Detect which cell encompasses the target text, then output its (X, Y) center coordinate. 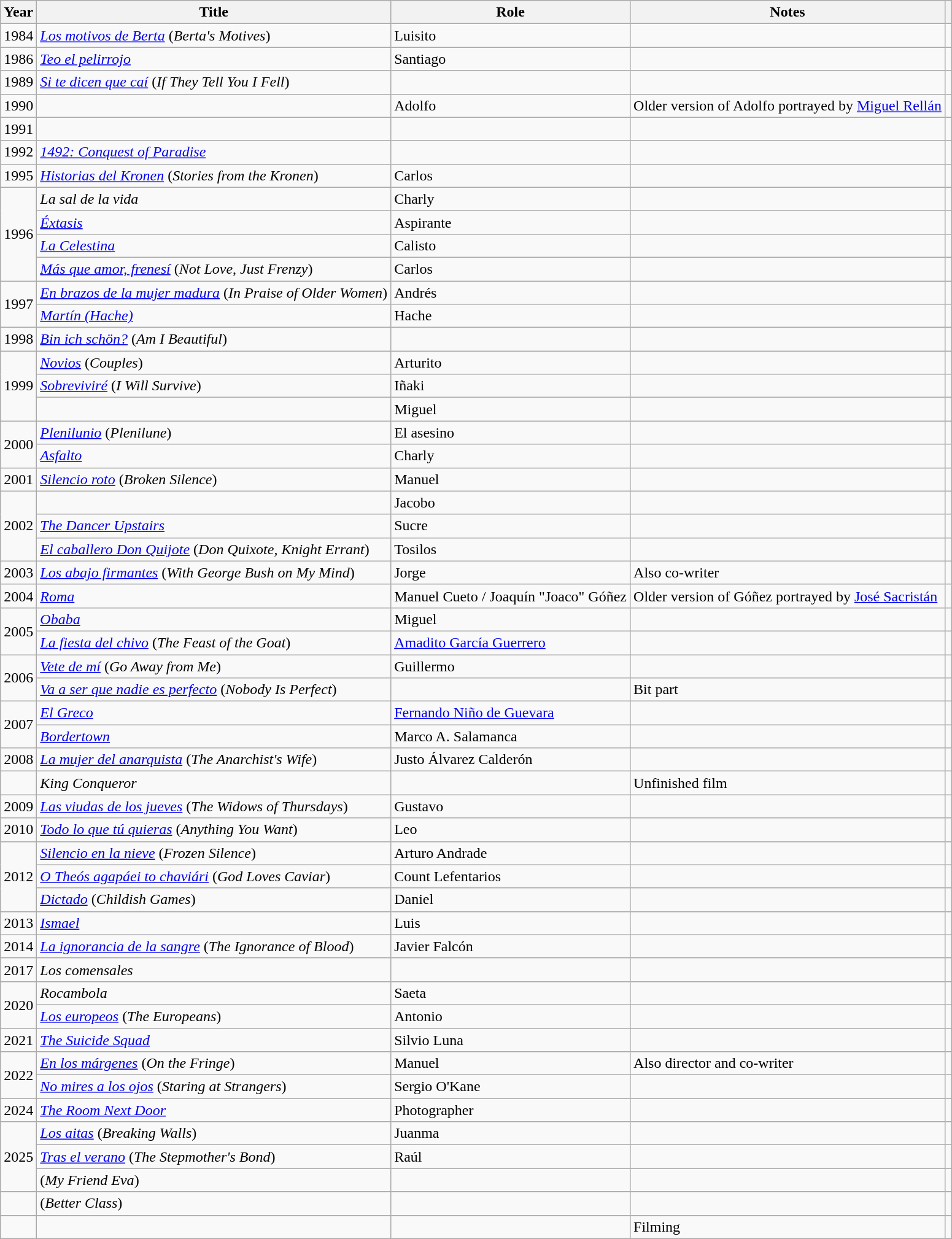
Javier Falcón (511, 946)
Va a ser que nadie es perfecto (Nobody Is Perfect) (214, 690)
2021 (18, 1040)
Asfalto (214, 456)
Year (18, 12)
Santiago (511, 59)
1984 (18, 36)
Marco A. Salamanca (511, 736)
The Suicide Squad (214, 1040)
1997 (18, 304)
1989 (18, 82)
Los motivos de Berta (Berta's Motives) (214, 36)
2013 (18, 923)
Tosilos (511, 549)
En brazos de la mujer madura (In Praise of Older Women) (214, 293)
La ignorancia de la sangre (The Ignorance of Blood) (214, 946)
Dictado (Childish Games) (214, 900)
Los aitas (Breaking Walls) (214, 1133)
Bit part (788, 690)
Photographer (511, 1110)
Historias del Kronen (Stories from the Kronen) (214, 176)
Ismael (214, 923)
Sucre (511, 526)
Andrés (511, 293)
Title (214, 12)
2004 (18, 596)
El Greco (214, 713)
King Conqueror (214, 783)
La fiesta del chivo (The Feast of the Goat) (214, 643)
Also co-writer (788, 573)
Unfinished film (788, 783)
Roma (214, 596)
Teo el pelirrojo (214, 59)
El asesino (511, 433)
1986 (18, 59)
Silencio en la nieve (Frozen Silence) (214, 853)
Jacobo (511, 503)
Obaba (214, 619)
Justo Álvarez Calderón (511, 760)
2024 (18, 1110)
Older version of Adolfo portrayed by Miguel Rellán (788, 106)
1996 (18, 234)
1992 (18, 152)
2005 (18, 631)
(Better Class) (214, 1203)
Iñaki (511, 386)
2022 (18, 1075)
Novios (Couples) (214, 363)
2002 (18, 526)
Todo lo que tú quieras (Anything You Want) (214, 830)
2020 (18, 1005)
Los europeos (The Europeans) (214, 1016)
Martín (Hache) (214, 316)
El caballero Don Quijote (Don Quixote, Knight Errant) (214, 549)
2000 (18, 444)
2014 (18, 946)
Tras el verano (The Stepmother's Bond) (214, 1157)
2012 (18, 876)
2009 (18, 806)
Amadito García Guerrero (511, 643)
1998 (18, 339)
Silvio Luna (511, 1040)
En los márgenes (On the Fringe) (214, 1063)
Si te dicen que caí (If They Tell You I Fell) (214, 82)
Daniel (511, 900)
Rocambola (214, 993)
1995 (18, 176)
No mires a los ojos (Staring at Strangers) (214, 1087)
Count Lefentarios (511, 876)
Also director and co-writer (788, 1063)
La mujer del anarquista (The Anarchist's Wife) (214, 760)
Silencio roto (Broken Silence) (214, 479)
Juanma (511, 1133)
(My Friend Eva) (214, 1180)
Bordertown (214, 736)
Older version of Góñez portrayed by José Sacristán (788, 596)
1991 (18, 129)
1999 (18, 386)
Saeta (511, 993)
Sergio O'Kane (511, 1087)
The Room Next Door (214, 1110)
2001 (18, 479)
Antonio (511, 1016)
Jorge (511, 573)
Manuel Cueto / Joaquín "Joaco" Góñez (511, 596)
Gustavo (511, 806)
Los abajo firmantes (With George Bush on My Mind) (214, 573)
Filming (788, 1227)
Calisto (511, 245)
2008 (18, 760)
2010 (18, 830)
Luisito (511, 36)
Guillermo (511, 666)
Adolfo (511, 106)
Vete de mí (Go Away from Me) (214, 666)
Arturo Andrade (511, 853)
Bin ich schön? (Am I Beautiful) (214, 339)
Arturito (511, 363)
La Celestina (214, 245)
Plenilunio (Plenilune) (214, 433)
Sobreviviré (I Will Survive) (214, 386)
2025 (18, 1157)
Éxtasis (214, 222)
1990 (18, 106)
Notes (788, 12)
2006 (18, 677)
Aspirante (511, 222)
Fernando Niño de Guevara (511, 713)
Luis (511, 923)
The Dancer Upstairs (214, 526)
Más que amor, frenesí (Not Love, Just Frenzy) (214, 269)
Raúl (511, 1157)
2017 (18, 970)
Role (511, 12)
O Theós agapáei to chaviári (God Loves Caviar) (214, 876)
2003 (18, 573)
Hache (511, 316)
1492: Conquest of Paradise (214, 152)
2007 (18, 725)
Leo (511, 830)
Las viudas de los jueves (The Widows of Thursdays) (214, 806)
Los comensales (214, 970)
La sal de la vida (214, 199)
